For the text-containing cell, return its midpoint in [X, Y] coordinate format. 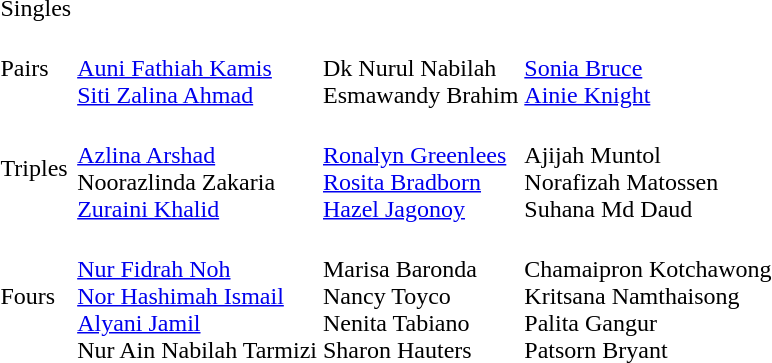
Azlina ArshadNoorazlinda ZakariaZuraini Khalid [198, 168]
Dk Nurul NabilahEsmawandy Brahim [421, 68]
Auni Fathiah KamisSiti Zalina Ahmad [198, 68]
Ronalyn GreenleesRosita BradbornHazel Jagonoy [421, 168]
